Return the [x, y] coordinate for the center point of the cell that contains the specified text.  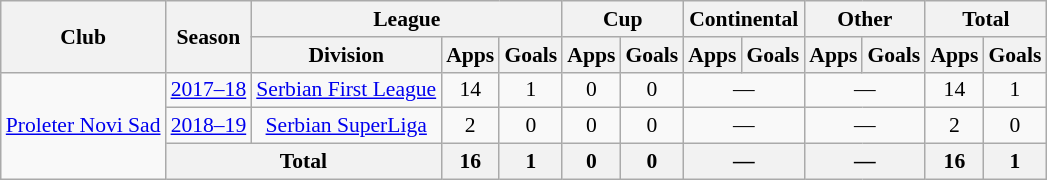
Club [84, 36]
Serbian First League [346, 90]
Season [209, 36]
2018–19 [209, 126]
Proleter Novi Sad [84, 126]
Serbian SuperLiga [346, 126]
2017–18 [209, 90]
Cup [622, 19]
Other [864, 19]
League [406, 19]
Division [346, 55]
Continental [744, 19]
